Extract the [x, y] coordinate from the center of the cell holding the provided text.  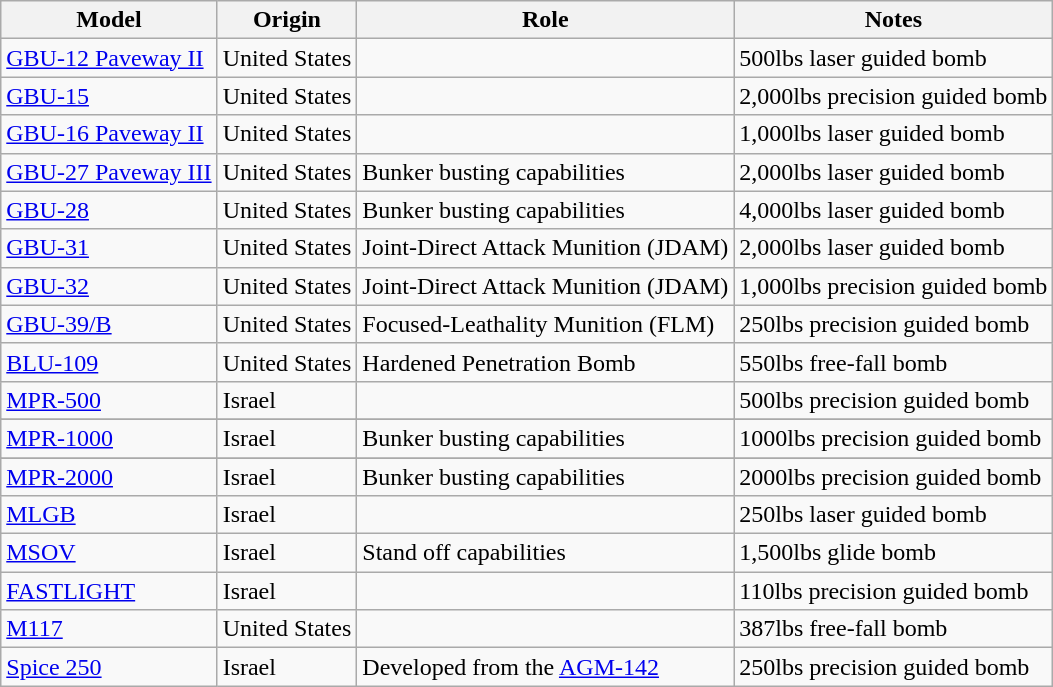
500lbs laser guided bomb [894, 58]
Developed from the AGM-142 [546, 667]
GBU-32 [109, 286]
1,000lbs laser guided bomb [894, 134]
BLU-109 [109, 362]
GBU-39/B [109, 324]
1,000lbs precision guided bomb [894, 286]
MPR-500 [109, 400]
Focused-Leathality Munition (FLM) [546, 324]
Origin [287, 20]
FASTLIGHT [109, 591]
GBU-15 [109, 96]
Spice 250 [109, 667]
550lbs free-fall bomb [894, 362]
MPR-1000 [109, 438]
GBU-12 Paveway II [109, 58]
Role [546, 20]
110lbs precision guided bomb [894, 591]
Notes [894, 20]
Model [109, 20]
MPR-2000 [109, 477]
500lbs precision guided bomb [894, 400]
2,000lbs precision guided bomb [894, 96]
MSOV [109, 553]
1000lbs precision guided bomb [894, 438]
4,000lbs laser guided bomb [894, 210]
2000lbs precision guided bomb [894, 477]
GBU-27 Paveway III [109, 172]
387lbs free-fall bomb [894, 629]
M117 [109, 629]
MLGB [109, 515]
GBU-31 [109, 248]
1,500lbs glide bomb [894, 553]
Hardened Penetration Bomb [546, 362]
GBU-28 [109, 210]
GBU-16 Paveway II [109, 134]
250lbs laser guided bomb [894, 515]
Stand off capabilities [546, 553]
